Return the (x, y) coordinate for the center point of the cell that contains the specified text.  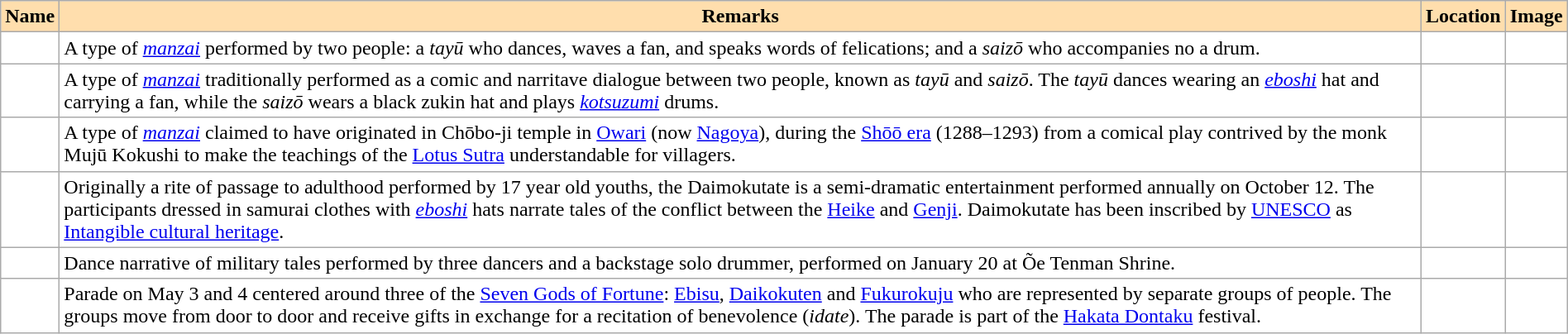
Remarks (741, 17)
A type of manzai performed by two people: a tayū who dances, waves a fan, and speaks words of felications; and a saizō who accompanies no a drum. (741, 48)
Location (1463, 17)
Image (1537, 17)
Name (30, 17)
Dance narrative of military tales performed by three dancers and a backstage solo drummer, performed on January 20 at Õe Tenman Shrine. (741, 263)
